Extract the [x, y] coordinate from the center of the cell holding the provided text.  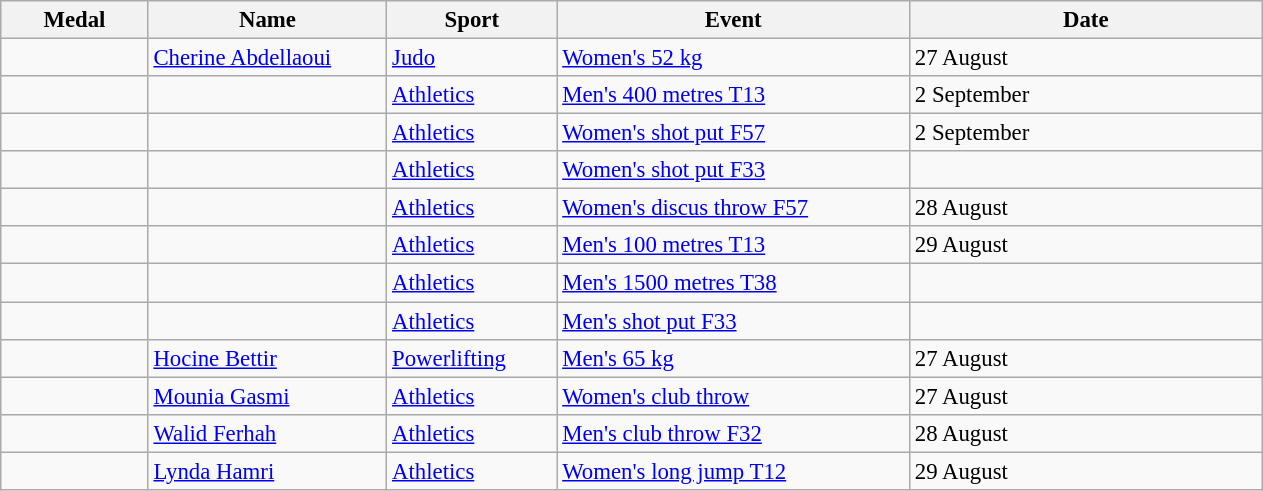
Lynda Hamri [268, 471]
Women's discus throw F57 [734, 208]
Men's 1500 metres T38 [734, 283]
Judo [472, 58]
Event [734, 20]
Medal [74, 20]
Powerlifting [472, 358]
Men's shot put F33 [734, 321]
Men's 65 kg [734, 358]
Women's long jump T12 [734, 471]
Walid Ferhah [268, 433]
Women's shot put F33 [734, 170]
Women's 52 kg [734, 58]
Women's shot put F57 [734, 133]
Men's 100 metres T13 [734, 245]
Cherine Abdellaoui [268, 58]
Men's 400 metres T13 [734, 95]
Mounia Gasmi [268, 396]
Women's club throw [734, 396]
Name [268, 20]
Men's club throw F32 [734, 433]
Sport [472, 20]
Date [1086, 20]
Hocine Bettir [268, 358]
